Locate the cell with the specified text and output its (x, y) center coordinate. 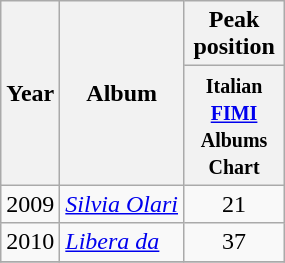
2010 (30, 242)
Album (122, 93)
Peak position (234, 34)
Year (30, 93)
37 (234, 242)
Libera da (122, 242)
Italian FIMI Albums Chart (234, 126)
21 (234, 204)
Silvia Olari (122, 204)
2009 (30, 204)
